Return [x, y] of the center of cell containing provided text 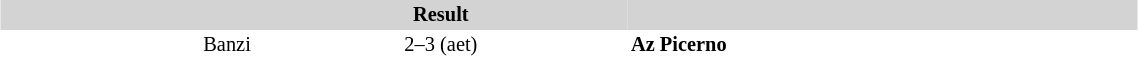
2–3 (aet) [441, 45]
Banzi [127, 45]
Az Picerno [868, 45]
Result [441, 15]
